Scan for the cell matching the given text and deliver its [x, y] coordinate at center. 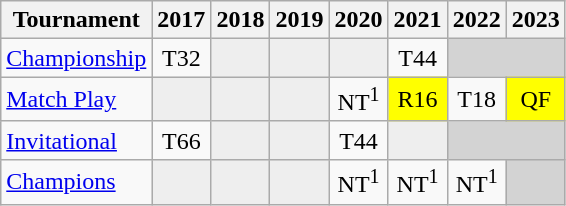
2019 [300, 20]
T66 [182, 140]
Championship [76, 58]
Champions [76, 182]
QF [536, 100]
T18 [476, 100]
T32 [182, 58]
R16 [418, 100]
2020 [358, 20]
2018 [240, 20]
Tournament [76, 20]
Match Play [76, 100]
2023 [536, 20]
2022 [476, 20]
Invitational [76, 140]
2021 [418, 20]
2017 [182, 20]
